Pinpoint the cell where the given text exists, returning its (x, y) midpoint coordinate. 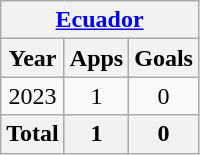
Ecuador (100, 20)
Goals (164, 58)
Year (33, 58)
2023 (33, 96)
Apps (96, 58)
Total (33, 134)
